Identify which cell holds the provided text, then report its (X, Y) central coordinate. 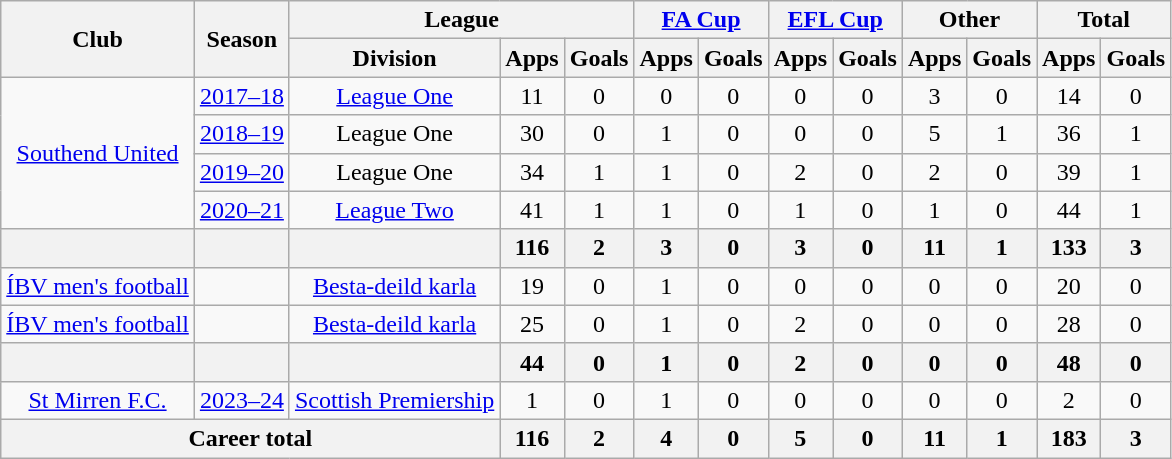
14 (1069, 96)
League Two (394, 210)
183 (1069, 438)
2018–19 (242, 134)
League (462, 20)
19 (532, 286)
30 (532, 134)
St Mirren F.C. (98, 400)
41 (532, 210)
Season (242, 39)
133 (1069, 248)
20 (1069, 286)
Club (98, 39)
34 (532, 172)
Career total (250, 438)
2017–18 (242, 96)
2020–21 (242, 210)
Other (969, 20)
EFL Cup (835, 20)
Southend United (98, 153)
48 (1069, 362)
Scottish Premiership (394, 400)
2019–20 (242, 172)
2023–24 (242, 400)
Total (1104, 20)
36 (1069, 134)
4 (666, 438)
Division (394, 58)
25 (532, 324)
39 (1069, 172)
28 (1069, 324)
FA Cup (701, 20)
